Output the (x, y) coordinate of the center of the cell containing the given text.  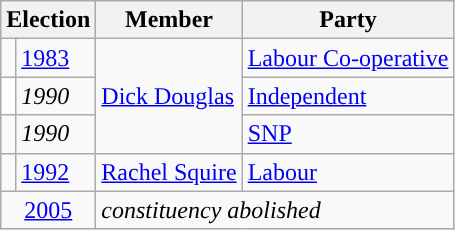
2005 (48, 210)
SNP (348, 134)
constituency abolished (275, 210)
Rachel Squire (169, 172)
Party (348, 20)
Member (169, 20)
Labour Co-operative (348, 58)
1992 (56, 172)
Election (48, 20)
Labour (348, 172)
Independent (348, 96)
1983 (56, 58)
Dick Douglas (169, 96)
